For the text-containing cell, return its midpoint in (X, Y) coordinate format. 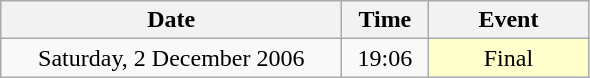
19:06 (385, 58)
Saturday, 2 December 2006 (172, 58)
Event (508, 20)
Time (385, 20)
Date (172, 20)
Final (508, 58)
